For the text-containing cell, return its midpoint in [X, Y] coordinate format. 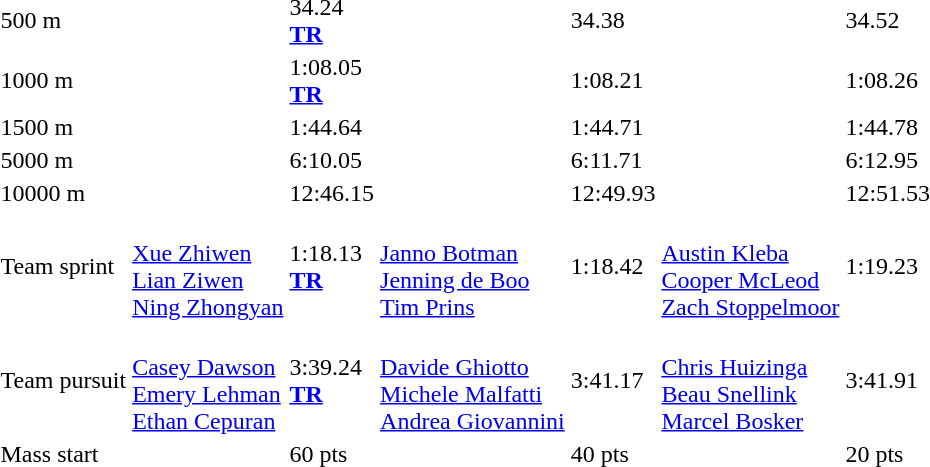
12:46.15 [332, 193]
1:44.71 [613, 127]
Davide GhiottoMichele MalfattiAndrea Giovannini [473, 380]
3:39.24TR [332, 380]
6:10.05 [332, 160]
Chris HuizingaBeau SnellinkMarcel Bosker [750, 380]
1:08.05TR [332, 80]
6:11.71 [613, 160]
3:41.17 [613, 380]
1:44.64 [332, 127]
Xue ZhiwenLian ZiwenNing Zhongyan [208, 266]
1:18.42 [613, 266]
Austin KlebaCooper McLeodZach Stoppelmoor [750, 266]
1:18.13TR [332, 266]
Janno BotmanJenning de BooTim Prins [473, 266]
Casey DawsonEmery LehmanEthan Cepuran [208, 380]
12:49.93 [613, 193]
1:08.21 [613, 80]
